Provide the [X, Y] coordinate of the cell's center where the given text is located.  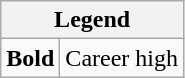
Legend [92, 20]
Bold [30, 58]
Career high [122, 58]
